Locate the cell with the specified text and output its (X, Y) center coordinate. 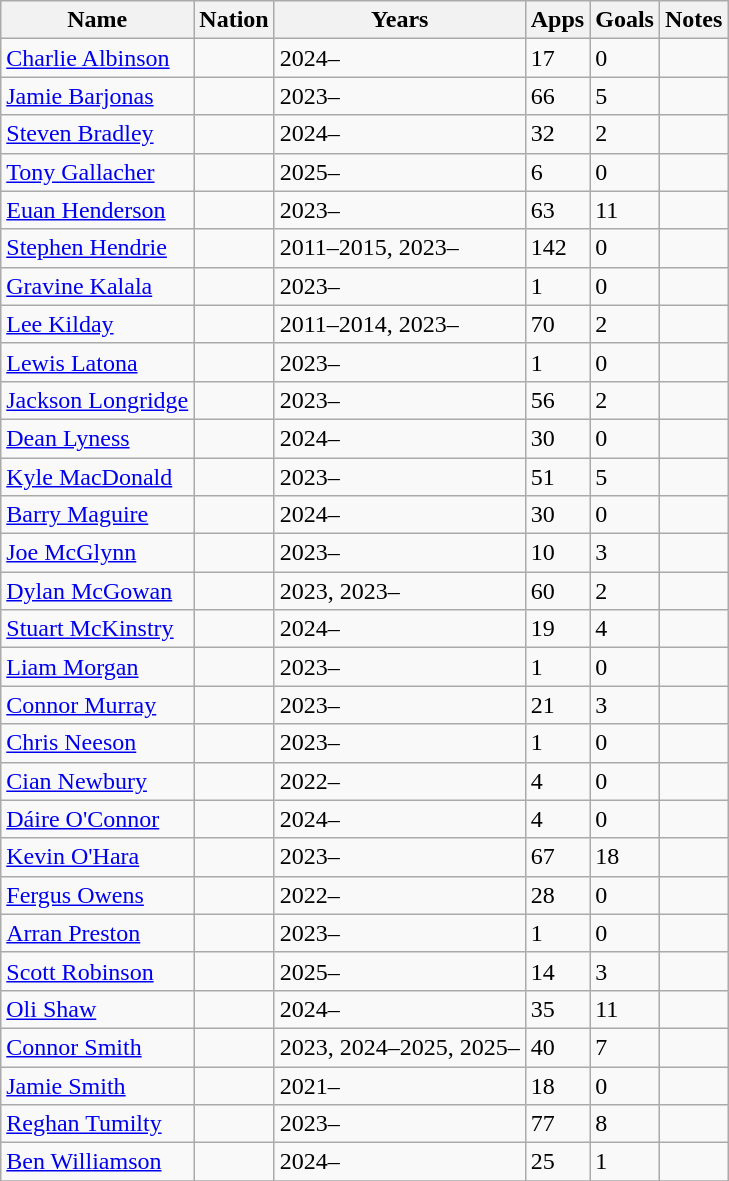
60 (557, 591)
Years (400, 20)
67 (557, 857)
28 (557, 895)
77 (557, 1124)
Barry Maguire (98, 515)
2011–2015, 2023– (400, 248)
35 (557, 1009)
Ben Williamson (98, 1162)
Fergus Owens (98, 895)
14 (557, 971)
Charlie Albinson (98, 58)
142 (557, 248)
Oli Shaw (98, 1009)
Stuart McKinstry (98, 629)
2011–2014, 2023– (400, 324)
Stephen Hendrie (98, 248)
Tony Gallacher (98, 172)
Reghan Tumilty (98, 1124)
Dylan McGowan (98, 591)
Jamie Smith (98, 1085)
51 (557, 477)
Nation (234, 20)
25 (557, 1162)
2023, 2023– (400, 591)
Jamie Barjonas (98, 96)
Jackson Longridge (98, 400)
Apps (557, 20)
Joe McGlynn (98, 553)
Cian Newbury (98, 781)
70 (557, 324)
Name (98, 20)
Euan Henderson (98, 210)
40 (557, 1047)
Connor Murray (98, 705)
Gravine Kalala (98, 286)
8 (625, 1124)
Liam Morgan (98, 667)
7 (625, 1047)
32 (557, 134)
2023, 2024–2025, 2025– (400, 1047)
Kevin O'Hara (98, 857)
Steven Bradley (98, 134)
10 (557, 553)
Connor Smith (98, 1047)
Dean Lyness (98, 438)
2021– (400, 1085)
Notes (693, 20)
Lewis Latona (98, 362)
63 (557, 210)
66 (557, 96)
21 (557, 705)
Goals (625, 20)
Kyle MacDonald (98, 477)
Chris Neeson (98, 743)
56 (557, 400)
19 (557, 629)
Scott Robinson (98, 971)
Arran Preston (98, 933)
6 (557, 172)
Lee Kilday (98, 324)
Dáire O'Connor (98, 819)
17 (557, 58)
